For the text-containing cell, return its midpoint in (X, Y) coordinate format. 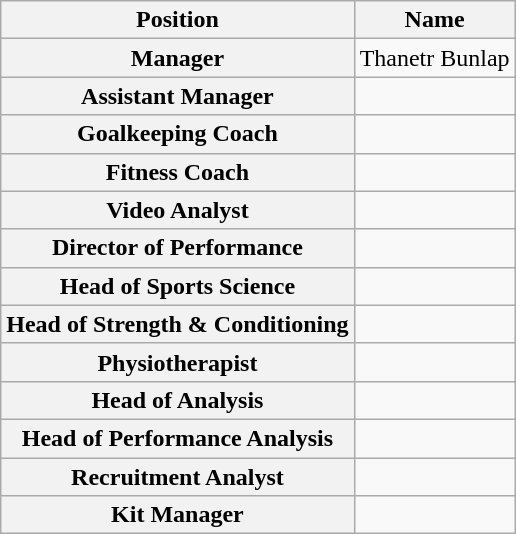
Head of Strength & Conditioning (178, 324)
Fitness Coach (178, 172)
Kit Manager (178, 515)
Physiotherapist (178, 362)
Thanetr Bunlap (434, 58)
Assistant Manager (178, 96)
Manager (178, 58)
Goalkeeping Coach (178, 134)
Recruitment Analyst (178, 477)
Director of Performance (178, 248)
Head of Analysis (178, 400)
Name (434, 20)
Head of Performance Analysis (178, 438)
Position (178, 20)
Head of Sports Science (178, 286)
Video Analyst (178, 210)
